Extract the (X, Y) coordinate from the center of the cell holding the provided text.  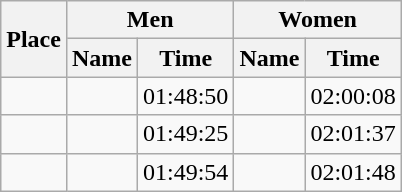
Women (318, 20)
Men (150, 20)
01:49:54 (185, 172)
Place (34, 39)
02:01:48 (353, 172)
01:49:25 (185, 134)
02:00:08 (353, 96)
01:48:50 (185, 96)
02:01:37 (353, 134)
